Scan for the cell matching the given text and deliver its (X, Y) coordinate at center. 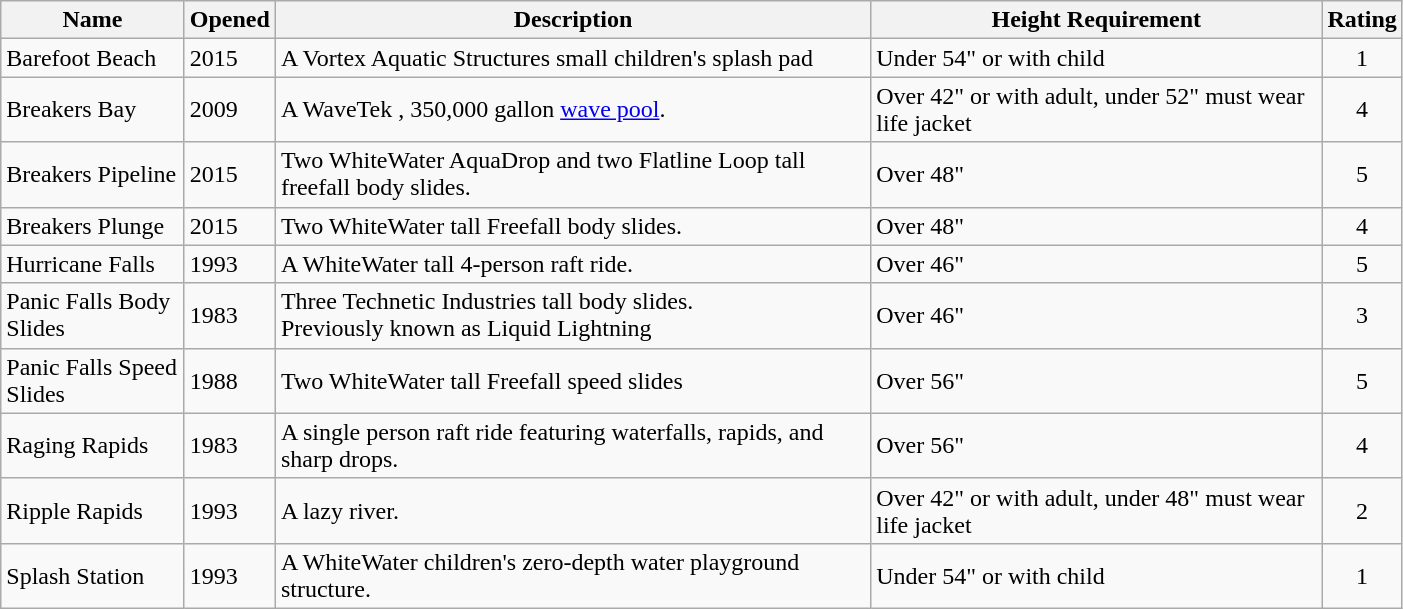
Breakers Plunge (93, 226)
Hurricane Falls (93, 264)
Three Technetic Industries tall body slides.Previously known as Liquid Lightning (572, 316)
2009 (230, 110)
Ripple Rapids (93, 510)
A lazy river. (572, 510)
Panic Falls Body Slides (93, 316)
Rating (1362, 20)
Breakers Pipeline (93, 174)
A single person raft ride featuring waterfalls, rapids, and sharp drops. (572, 446)
Over 42" or with adult, under 52" must wear life jacket (1096, 110)
1988 (230, 380)
Height Requirement (1096, 20)
Panic Falls Speed Slides (93, 380)
Two WhiteWater tall Freefall speed slides (572, 380)
A WhiteWater tall 4-person raft ride. (572, 264)
2 (1362, 510)
Opened (230, 20)
Two WhiteWater AquaDrop and two Flatline Loop tall freefall body slides. (572, 174)
Description (572, 20)
Breakers Bay (93, 110)
3 (1362, 316)
Barefoot Beach (93, 58)
Raging Rapids (93, 446)
Over 42" or with adult, under 48" must wear life jacket (1096, 510)
A Vortex Aquatic Structures small children's splash pad (572, 58)
A WaveTek , 350,000 gallon wave pool. (572, 110)
Splash Station (93, 576)
Name (93, 20)
A WhiteWater children's zero-depth water playground structure. (572, 576)
Two WhiteWater tall Freefall body slides. (572, 226)
